Return the [X, Y] coordinate for the center point of the cell that contains the specified text.  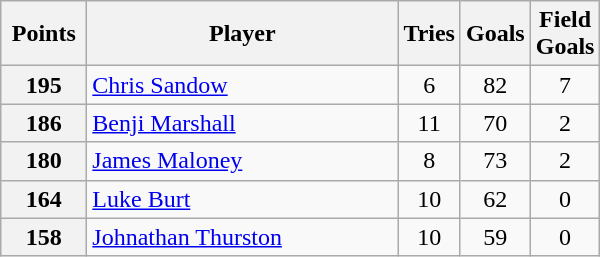
164 [44, 199]
62 [495, 199]
11 [430, 123]
Tries [430, 34]
Field Goals [565, 34]
70 [495, 123]
7 [565, 85]
195 [44, 85]
Goals [495, 34]
59 [495, 237]
158 [44, 237]
180 [44, 161]
Points [44, 34]
82 [495, 85]
Benji Marshall [242, 123]
Player [242, 34]
6 [430, 85]
Luke Burt [242, 199]
James Maloney [242, 161]
186 [44, 123]
8 [430, 161]
Chris Sandow [242, 85]
Johnathan Thurston [242, 237]
73 [495, 161]
